Determine the (x, y) coordinate at the center of the cell enclosing the given text.  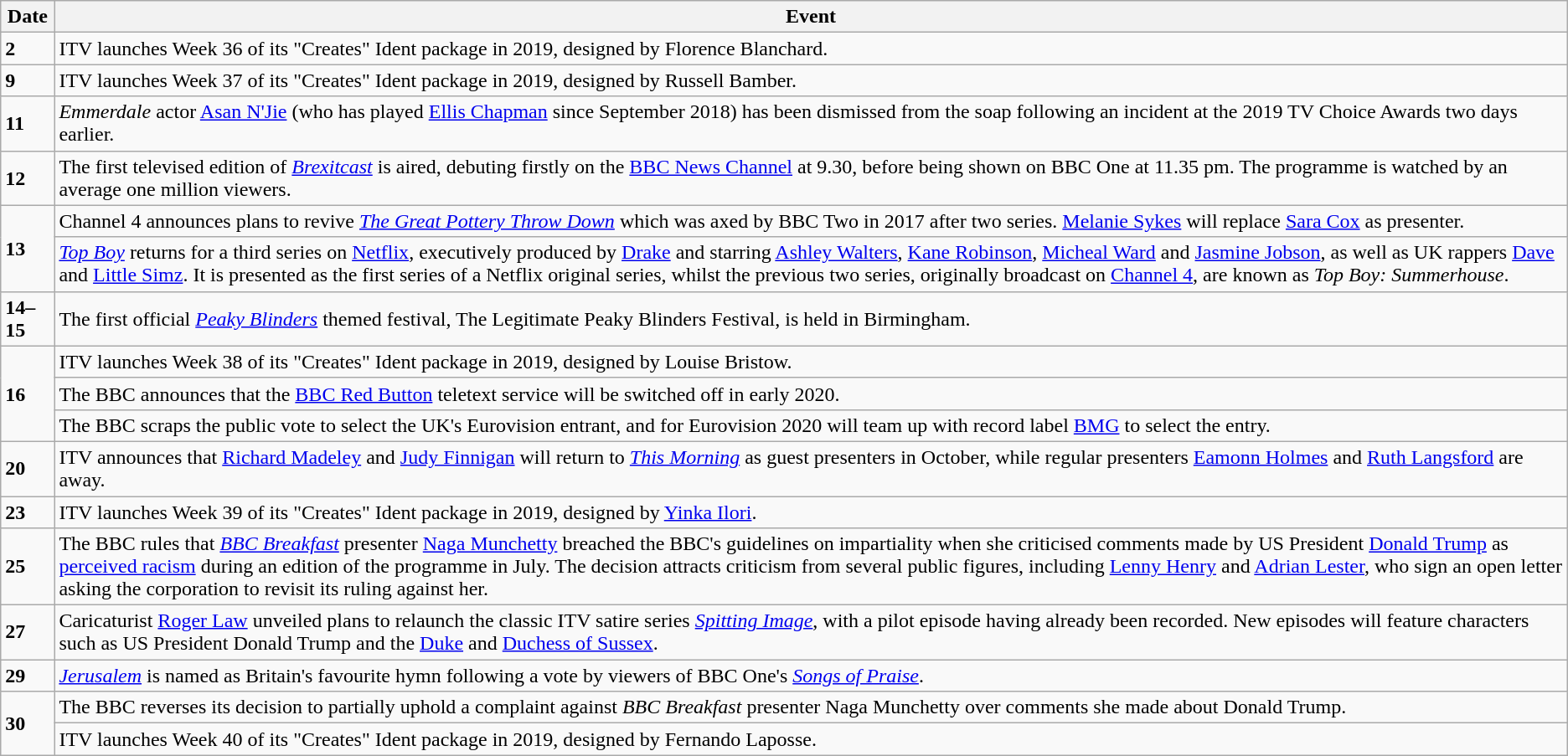
9 (28, 80)
Event (811, 17)
11 (28, 124)
20 (28, 469)
13 (28, 248)
23 (28, 512)
12 (28, 177)
ITV launches Week 38 of its "Creates" Ident package in 2019, designed by Louise Bristow. (811, 362)
ITV launches Week 37 of its "Creates" Ident package in 2019, designed by Russell Bamber. (811, 80)
The BBC announces that the BBC Red Button teletext service will be switched off in early 2020. (811, 393)
2 (28, 49)
The first official Peaky Blinders themed festival, The Legitimate Peaky Blinders Festival, is held in Birmingham. (811, 318)
16 (28, 393)
27 (28, 633)
ITV launches Week 36 of its "Creates" Ident package in 2019, designed by Florence Blanchard. (811, 49)
25 (28, 567)
14–15 (28, 318)
29 (28, 676)
Jerusalem is named as Britain's favourite hymn following a vote by viewers of BBC One's Songs of Praise. (811, 676)
The BBC scraps the public vote to select the UK's Eurovision entrant, and for Eurovision 2020 will team up with record label BMG to select the entry. (811, 425)
30 (28, 723)
ITV launches Week 40 of its "Creates" Ident package in 2019, designed by Fernando Laposse. (811, 739)
ITV launches Week 39 of its "Creates" Ident package in 2019, designed by Yinka Ilori. (811, 512)
Date (28, 17)
